Locate the cell with the specified text and output its [X, Y] center coordinate. 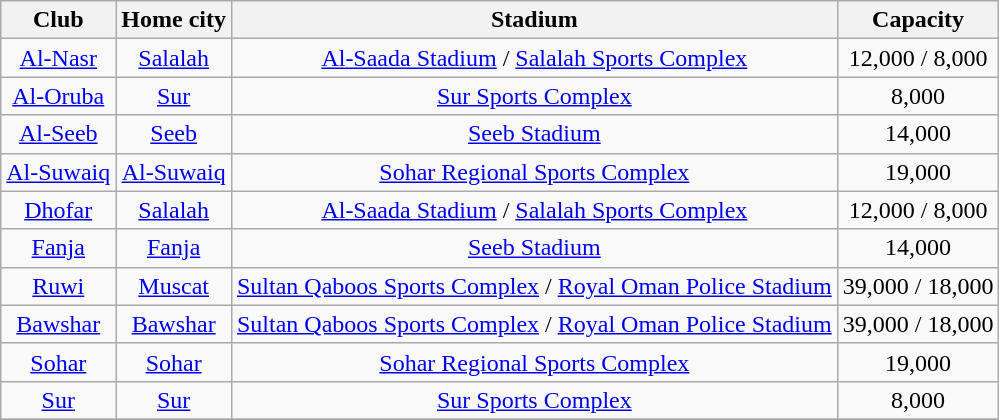
Al-Nasr [58, 58]
Capacity [918, 20]
Club [58, 20]
Muscat [174, 286]
Home city [174, 20]
Al-Oruba [58, 96]
Ruwi [58, 286]
Al-Seeb [58, 134]
Dhofar [58, 210]
Stadium [534, 20]
Seeb [174, 134]
